Scan for the cell matching the given text and deliver its [x, y] coordinate at center. 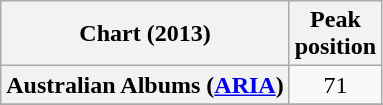
71 [335, 85]
Chart (2013) [145, 34]
Peakposition [335, 34]
Australian Albums (ARIA) [145, 85]
